Provide the (X, Y) coordinate of the cell's center where the given text is located.  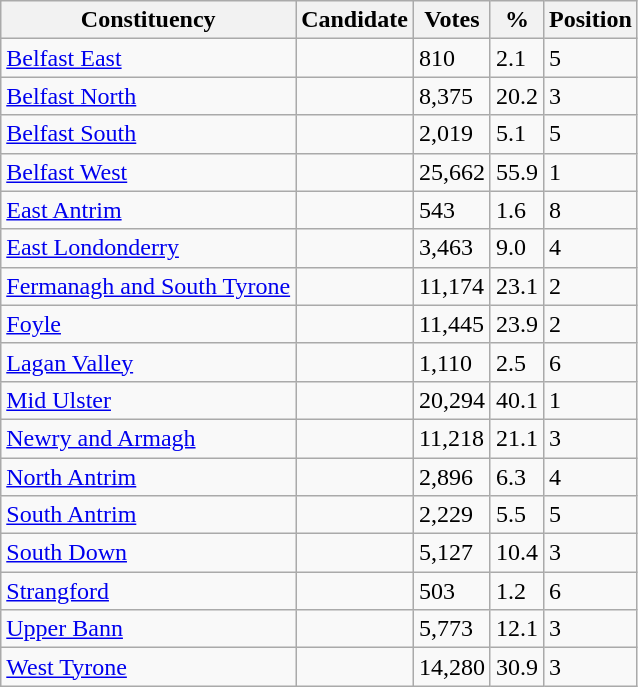
Candidate (355, 20)
23.1 (516, 286)
Belfast North (148, 96)
Belfast South (148, 134)
30.9 (516, 667)
2.5 (516, 362)
1.6 (516, 210)
5.5 (516, 515)
South Antrim (148, 515)
5,773 (452, 629)
2,019 (452, 134)
South Down (148, 553)
10.4 (516, 553)
8 (591, 210)
Belfast East (148, 58)
5.1 (516, 134)
Votes (452, 20)
23.9 (516, 324)
2,896 (452, 477)
5,127 (452, 553)
20.2 (516, 96)
12.1 (516, 629)
Belfast West (148, 172)
14,280 (452, 667)
Constituency (148, 20)
Upper Bann (148, 629)
810 (452, 58)
503 (452, 591)
East Londonderry (148, 248)
Position (591, 20)
21.1 (516, 438)
11,218 (452, 438)
9.0 (516, 248)
11,445 (452, 324)
Mid Ulster (148, 400)
East Antrim (148, 210)
Strangford (148, 591)
Foyle (148, 324)
55.9 (516, 172)
2.1 (516, 58)
1,110 (452, 362)
543 (452, 210)
Fermanagh and South Tyrone (148, 286)
8,375 (452, 96)
11,174 (452, 286)
40.1 (516, 400)
Lagan Valley (148, 362)
West Tyrone (148, 667)
2,229 (452, 515)
North Antrim (148, 477)
% (516, 20)
6.3 (516, 477)
20,294 (452, 400)
25,662 (452, 172)
3,463 (452, 248)
1.2 (516, 591)
Newry and Armagh (148, 438)
